Return (X, Y) of the center of cell containing provided text 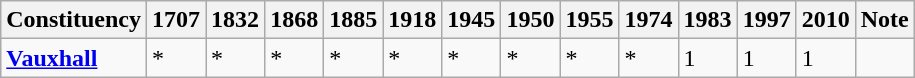
1983 (708, 20)
Note (884, 20)
1974 (648, 20)
1955 (590, 20)
1868 (294, 20)
1707 (176, 20)
1832 (236, 20)
Constituency (74, 20)
1918 (412, 20)
Vauxhall (74, 58)
1950 (530, 20)
1945 (472, 20)
1885 (354, 20)
1997 (766, 20)
2010 (826, 20)
